Output the (X, Y) coordinate of the center of the cell containing the given text.  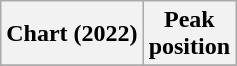
Chart (2022) (72, 34)
Peakposition (189, 34)
